Capture the cell that displays the provided text and extract its [X, Y] central coordinate. 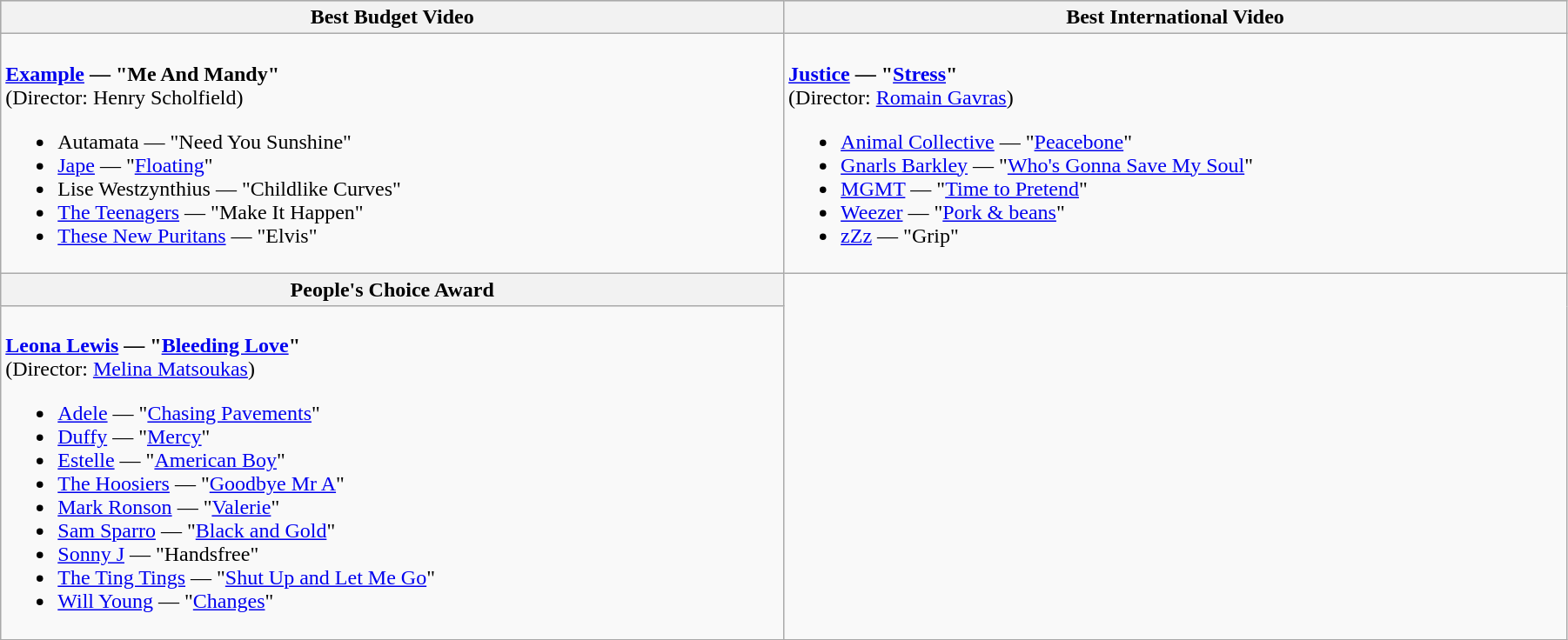
Best Budget Video [392, 17]
Best International Video [1176, 17]
People's Choice Award [392, 290]
